Return the [x, y] coordinate for the center point of the cell that contains the specified text.  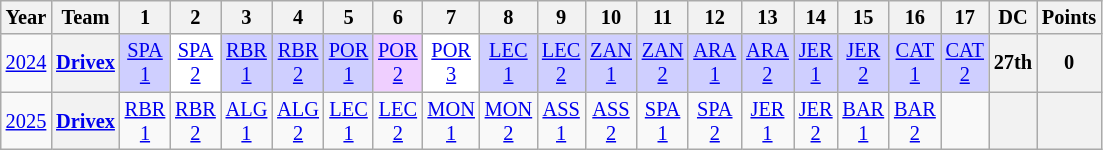
0 [1069, 63]
ALG2 [298, 121]
ARA1 [714, 63]
2024 [26, 63]
15 [863, 17]
6 [398, 17]
13 [768, 17]
9 [561, 17]
BAR2 [915, 121]
ASS1 [561, 121]
DC [1013, 17]
14 [816, 17]
ZAN2 [663, 63]
8 [508, 17]
CAT1 [915, 63]
16 [915, 17]
MON2 [508, 121]
2025 [26, 121]
17 [965, 17]
POR1 [348, 63]
MON1 [452, 121]
2 [195, 17]
CAT2 [965, 63]
11 [663, 17]
10 [611, 17]
POR3 [452, 63]
Points [1069, 17]
3 [247, 17]
ARA2 [768, 63]
12 [714, 17]
7 [452, 17]
BAR1 [863, 121]
4 [298, 17]
5 [348, 17]
Year [26, 17]
POR2 [398, 63]
ZAN1 [611, 63]
1 [145, 17]
Team [86, 17]
27th [1013, 63]
ALG1 [247, 121]
ASS2 [611, 121]
